Search for the cell housing the specified text and yield its [X, Y] center coordinate. 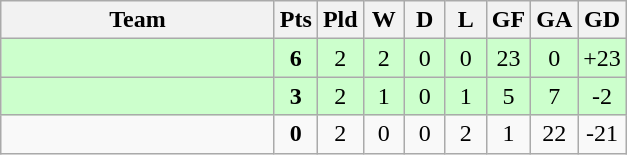
GF [508, 20]
Pts [296, 20]
-21 [602, 134]
5 [508, 96]
23 [508, 58]
3 [296, 96]
D [424, 20]
7 [554, 96]
+23 [602, 58]
-2 [602, 96]
GA [554, 20]
6 [296, 58]
Team [138, 20]
Pld [340, 20]
22 [554, 134]
L [466, 20]
W [384, 20]
GD [602, 20]
